For the text-containing cell, return its midpoint in (x, y) coordinate format. 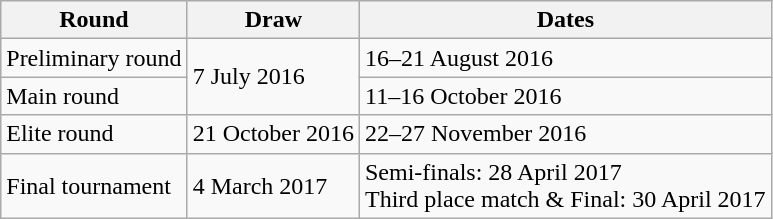
16–21 August 2016 (565, 58)
Dates (565, 20)
Main round (94, 96)
21 October 2016 (273, 134)
Elite round (94, 134)
Semi-finals: 28 April 2017Third place match & Final: 30 April 2017 (565, 186)
Preliminary round (94, 58)
4 March 2017 (273, 186)
Round (94, 20)
Draw (273, 20)
22–27 November 2016 (565, 134)
Final tournament (94, 186)
11–16 October 2016 (565, 96)
7 July 2016 (273, 77)
